Return the [x, y] coordinate for the center point of the cell that contains the specified text.  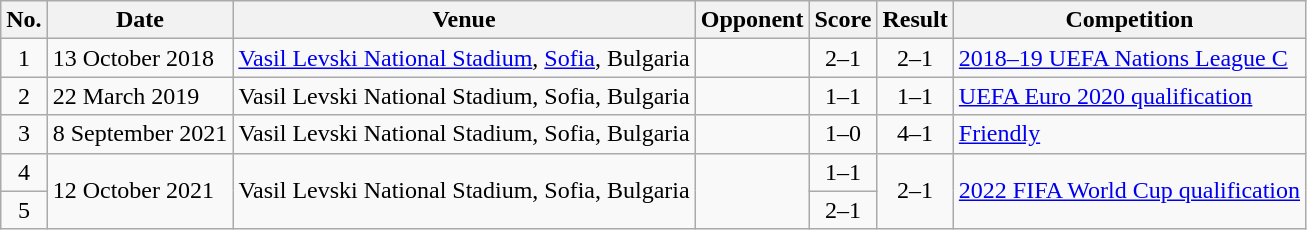
5 [24, 210]
UEFA Euro 2020 qualification [1129, 96]
13 October 2018 [140, 58]
1–0 [843, 134]
2018–19 UEFA Nations League C [1129, 58]
8 September 2021 [140, 134]
1 [24, 58]
2022 FIFA World Cup qualification [1129, 191]
Result [915, 20]
4–1 [915, 134]
Competition [1129, 20]
3 [24, 134]
Friendly [1129, 134]
No. [24, 20]
Date [140, 20]
12 October 2021 [140, 191]
4 [24, 172]
Venue [464, 20]
Score [843, 20]
22 March 2019 [140, 96]
2 [24, 96]
Opponent [752, 20]
